Detect which cell encompasses the target text, then output its (X, Y) center coordinate. 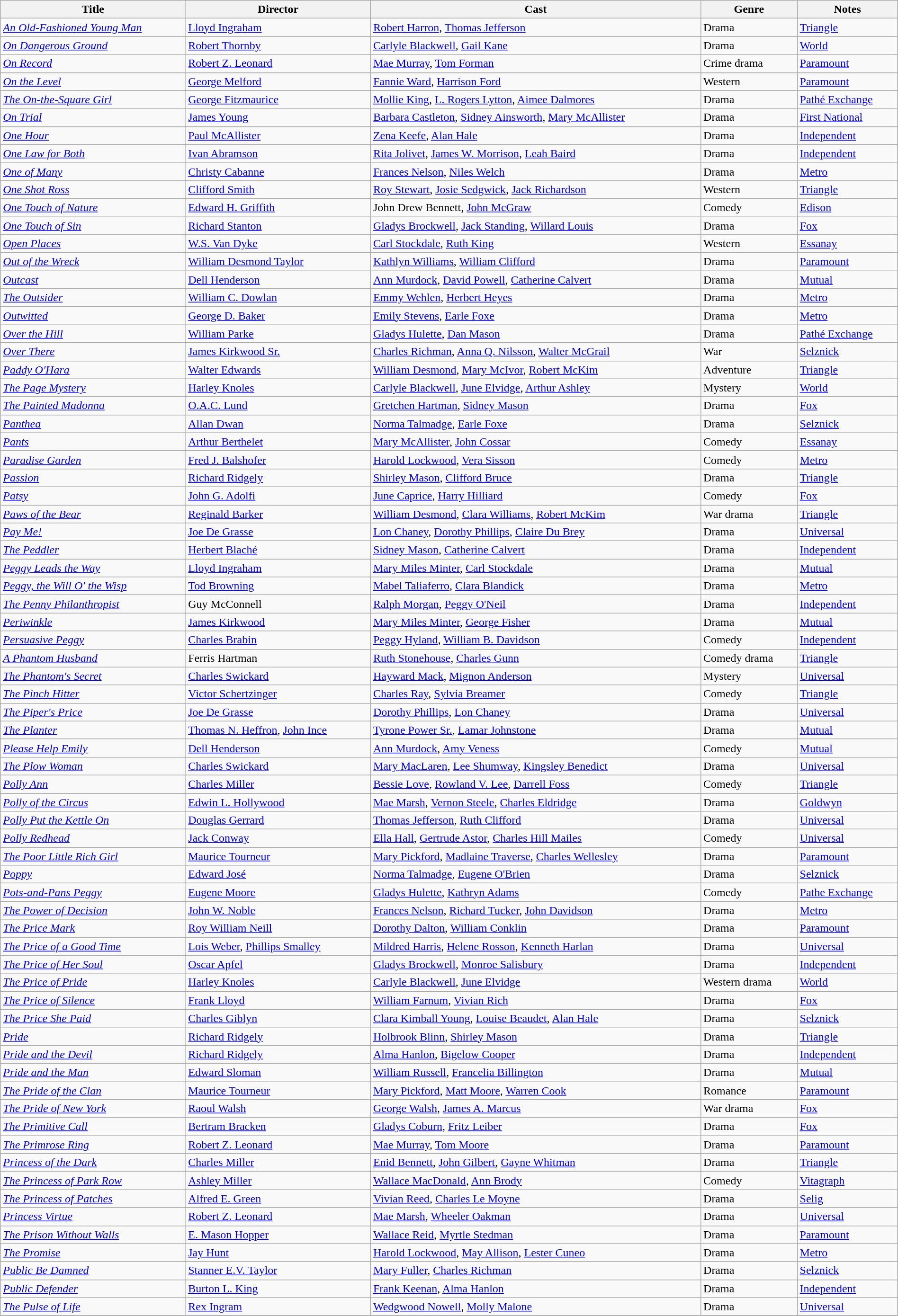
Emmy Wehlen, Herbert Heyes (535, 298)
The Painted Madonna (93, 406)
The Outsider (93, 298)
Tyrone Power Sr., Lamar Johnstone (535, 730)
Thomas Jefferson, Ruth Clifford (535, 820)
Douglas Gerrard (278, 820)
Alma Hanlon, Bigelow Cooper (535, 1054)
Wallace Reid, Myrtle Stedman (535, 1235)
Frances Nelson, Richard Tucker, John Davidson (535, 910)
Director (278, 9)
The On-the-Square Girl (93, 99)
Mae Murray, Tom Moore (535, 1145)
One of Many (93, 171)
Panthea (93, 424)
Kathlyn Williams, William Clifford (535, 262)
Ferris Hartman (278, 658)
The Price of Her Soul (93, 964)
Mae Marsh, Vernon Steele, Charles Eldridge (535, 802)
Harold Lockwood, Vera Sisson (535, 460)
The Price Mark (93, 928)
Please Help Emily (93, 748)
Oscar Apfel (278, 964)
James Kirkwood Sr. (278, 352)
Victor Schertzinger (278, 694)
Adventure (749, 370)
Crime drama (749, 63)
Jack Conway (278, 838)
John Drew Bennett, John McGraw (535, 207)
Raoul Walsh (278, 1109)
The Pinch Hitter (93, 694)
Peggy Hyland, William B. Davidson (535, 640)
Reginald Barker (278, 514)
Out of the Wreck (93, 262)
Carlyle Blackwell, June Elvidge (535, 982)
William Desmond, Mary McIvor, Robert McKim (535, 370)
June Caprice, Harry Hilliard (535, 496)
William Desmond Taylor (278, 262)
One Shot Ross (93, 189)
Pay Me! (93, 532)
Notes (847, 9)
Princess of the Dark (93, 1163)
The Primrose Ring (93, 1145)
Selig (847, 1199)
Genre (749, 9)
Roy William Neill (278, 928)
The Pride of the Clan (93, 1090)
Alfred E. Green (278, 1199)
Cast (535, 9)
Carl Stockdale, Ruth King (535, 244)
Ann Murdock, Amy Veness (535, 748)
Edison (847, 207)
Polly Redhead (93, 838)
Paul McAllister (278, 135)
Edwin L. Hollywood (278, 802)
Poppy (93, 874)
Passion (93, 478)
Ralph Morgan, Peggy O'Neil (535, 604)
Harold Lockwood, May Allison, Lester Cuneo (535, 1253)
Walter Edwards (278, 370)
Charles Brabin (278, 640)
Outcast (93, 280)
Holbrook Blinn, Shirley Mason (535, 1036)
On Record (93, 63)
Pants (93, 442)
Over There (93, 352)
Outwitted (93, 316)
Polly Ann (93, 784)
One Touch of Sin (93, 226)
E. Mason Hopper (278, 1235)
Mary Miles Minter, George Fisher (535, 622)
The Peddler (93, 550)
Ivan Abramson (278, 153)
Hayward Mack, Mignon Anderson (535, 676)
Paddy O'Hara (93, 370)
Eugene Moore (278, 892)
On Dangerous Ground (93, 45)
Pathe Exchange (847, 892)
Norma Talmadge, Eugene O'Brien (535, 874)
Ashley Miller (278, 1181)
Jay Hunt (278, 1253)
Polly Put the Kettle On (93, 820)
Mary Miles Minter, Carl Stockdale (535, 568)
One Touch of Nature (93, 207)
Wedgwood Nowell, Molly Malone (535, 1307)
Clifford Smith (278, 189)
George Melford (278, 81)
Norma Talmadge, Earle Foxe (535, 424)
Carlyle Blackwell, June Elvidge, Arthur Ashley (535, 388)
Charles Richman, Anna Q. Nilsson, Walter McGrail (535, 352)
Pride (93, 1036)
The Price of Pride (93, 982)
Shirley Mason, Clifford Bruce (535, 478)
Lon Chaney, Dorothy Phillips, Claire Du Brey (535, 532)
Comedy drama (749, 658)
The Piper's Price (93, 712)
Allan Dwan (278, 424)
The Prison Without Walls (93, 1235)
One Hour (93, 135)
An Old-Fashioned Young Man (93, 27)
Mary Pickford, Matt Moore, Warren Cook (535, 1090)
Rita Jolivet, James W. Morrison, Leah Baird (535, 153)
Stanner E.V. Taylor (278, 1271)
Bessie Love, Rowland V. Lee, Darrell Foss (535, 784)
The Planter (93, 730)
The Page Mystery (93, 388)
Persuasive Peggy (93, 640)
One Law for Both (93, 153)
The Plow Woman (93, 766)
Robert Thornby (278, 45)
Princess Virtue (93, 1217)
Pride and the Devil (93, 1054)
Edward José (278, 874)
W.S. Van Dyke (278, 244)
Ann Murdock, David Powell, Catherine Calvert (535, 280)
Roy Stewart, Josie Sedgwick, Jack Richardson (535, 189)
Ruth Stonehouse, Charles Gunn (535, 658)
Mary Fuller, Charles Richman (535, 1271)
Gladys Brockwell, Monroe Salisbury (535, 964)
Fannie Ward, Harrison Ford (535, 81)
James Young (278, 117)
Richard Stanton (278, 226)
William Russell, Francelia Billington (535, 1072)
Lois Weber, Phillips Smalley (278, 946)
Pride and the Man (93, 1072)
Periwinkle (93, 622)
Fred J. Balshofer (278, 460)
Vivian Reed, Charles Le Moyne (535, 1199)
Mary MacLaren, Lee Shumway, Kingsley Benedict (535, 766)
Charles Ray, Sylvia Breamer (535, 694)
Gladys Coburn, Fritz Leiber (535, 1127)
Arthur Berthelet (278, 442)
Peggy, the Will O' the Wisp (93, 586)
Polly of the Circus (93, 802)
William Farnum, Vivian Rich (535, 1000)
Edward H. Griffith (278, 207)
Charles Giblyn (278, 1018)
The Price of Silence (93, 1000)
Vitagraph (847, 1181)
Clara Kimball Young, Louise Beaudet, Alan Hale (535, 1018)
Frank Keenan, Alma Hanlon (535, 1289)
The Pulse of Life (93, 1307)
Enid Bennett, John Gilbert, Gayne Whitman (535, 1163)
The Penny Philanthropist (93, 604)
Public Be Damned (93, 1271)
Gladys Hulette, Dan Mason (535, 334)
Mae Murray, Tom Forman (535, 63)
O.A.C. Lund (278, 406)
Western drama (749, 982)
Burton L. King (278, 1289)
John W. Noble (278, 910)
Dorothy Dalton, William Conklin (535, 928)
George Fitzmaurice (278, 99)
The Promise (93, 1253)
Mollie King, L. Rogers Lytton, Aimee Dalmores (535, 99)
The Phantom's Secret (93, 676)
John G. Adolfi (278, 496)
The Power of Decision (93, 910)
Open Places (93, 244)
The Princess of Patches (93, 1199)
Sidney Mason, Catherine Calvert (535, 550)
Mary McAllister, John Cossar (535, 442)
Tod Browning (278, 586)
Zena Keefe, Alan Hale (535, 135)
The Primitive Call (93, 1127)
Gretchen Hartman, Sidney Mason (535, 406)
The Price She Paid (93, 1018)
James Kirkwood (278, 622)
War (749, 352)
Paws of the Bear (93, 514)
Mae Marsh, Wheeler Oakman (535, 1217)
George D. Baker (278, 316)
Frances Nelson, Niles Welch (535, 171)
William C. Dowlan (278, 298)
Mildred Harris, Helene Rosson, Kenneth Harlan (535, 946)
William Parke (278, 334)
Romance (749, 1090)
A Phantom Husband (93, 658)
The Pride of New York (93, 1109)
Gladys Hulette, Kathryn Adams (535, 892)
Wallace MacDonald, Ann Brody (535, 1181)
Rex Ingram (278, 1307)
Robert Harron, Thomas Jefferson (535, 27)
Goldwyn (847, 802)
Mabel Taliaferro, Clara Blandick (535, 586)
On the Level (93, 81)
On Trial (93, 117)
Edward Sloman (278, 1072)
Bertram Bracken (278, 1127)
Title (93, 9)
First National (847, 117)
William Desmond, Clara Williams, Robert McKim (535, 514)
Patsy (93, 496)
Ella Hall, Gertrude Astor, Charles Hill Mailes (535, 838)
Over the Hill (93, 334)
George Walsh, James A. Marcus (535, 1109)
Barbara Castleton, Sidney Ainsworth, Mary McAllister (535, 117)
The Price of a Good Time (93, 946)
Thomas N. Heffron, John Ince (278, 730)
The Poor Little Rich Girl (93, 856)
Mary Pickford, Madlaine Traverse, Charles Wellesley (535, 856)
Dorothy Phillips, Lon Chaney (535, 712)
The Princess of Park Row (93, 1181)
Carlyle Blackwell, Gail Kane (535, 45)
Herbert Blaché (278, 550)
Guy McConnell (278, 604)
Pots-and-Pans Peggy (93, 892)
Peggy Leads the Way (93, 568)
Gladys Brockwell, Jack Standing, Willard Louis (535, 226)
Emily Stevens, Earle Foxe (535, 316)
Public Defender (93, 1289)
Christy Cabanne (278, 171)
Frank Lloyd (278, 1000)
Paradise Garden (93, 460)
